Return [X, Y] of the center of cell containing provided text 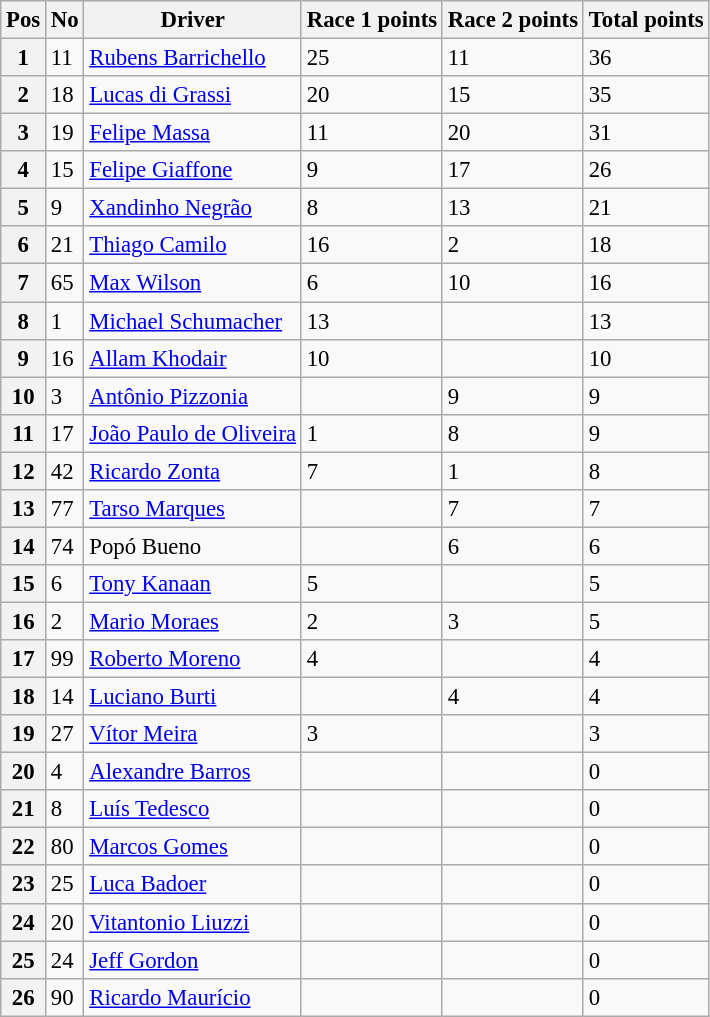
Michael Schumacher [192, 321]
Total points [646, 20]
Popó Bueno [192, 546]
Driver [192, 20]
Felipe Massa [192, 133]
Mario Moraes [192, 621]
João Paulo de Oliveira [192, 433]
90 [65, 997]
Luís Tedesco [192, 809]
Rubens Barrichello [192, 58]
Max Wilson [192, 283]
77 [65, 509]
No [65, 20]
Marcos Gomes [192, 847]
35 [646, 95]
Race 2 points [512, 20]
Alexandre Barros [192, 772]
12 [24, 471]
Xandinho Negrão [192, 208]
Vitantonio Liuzzi [192, 922]
Luciano Burti [192, 697]
Tony Kanaan [192, 584]
Thiago Camilo [192, 245]
Lucas di Grassi [192, 95]
23 [24, 885]
42 [65, 471]
36 [646, 58]
Roberto Moreno [192, 659]
74 [65, 546]
65 [65, 283]
Race 1 points [372, 20]
Tarso Marques [192, 509]
Antônio Pizzonia [192, 396]
Luca Badoer [192, 885]
31 [646, 133]
Allam Khodair [192, 358]
Pos [24, 20]
Felipe Giaffone [192, 170]
Jeff Gordon [192, 960]
27 [65, 734]
Ricardo Maurício [192, 997]
80 [65, 847]
99 [65, 659]
22 [24, 847]
Vítor Meira [192, 734]
Ricardo Zonta [192, 471]
